Provide the [X, Y] coordinate of the cell's center where the given text is located.  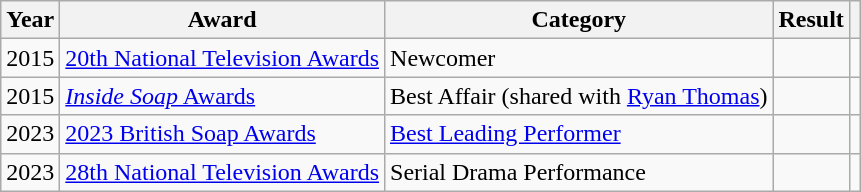
Year [30, 20]
Best Affair (shared with Ryan Thomas) [579, 96]
Result [811, 20]
Newcomer [579, 58]
2023 British Soap Awards [222, 134]
28th National Television Awards [222, 172]
Category [579, 20]
20th National Television Awards [222, 58]
Best Leading Performer [579, 134]
Inside Soap Awards [222, 96]
Serial Drama Performance [579, 172]
Award [222, 20]
